Search for the cell housing the specified text and yield its [X, Y] center coordinate. 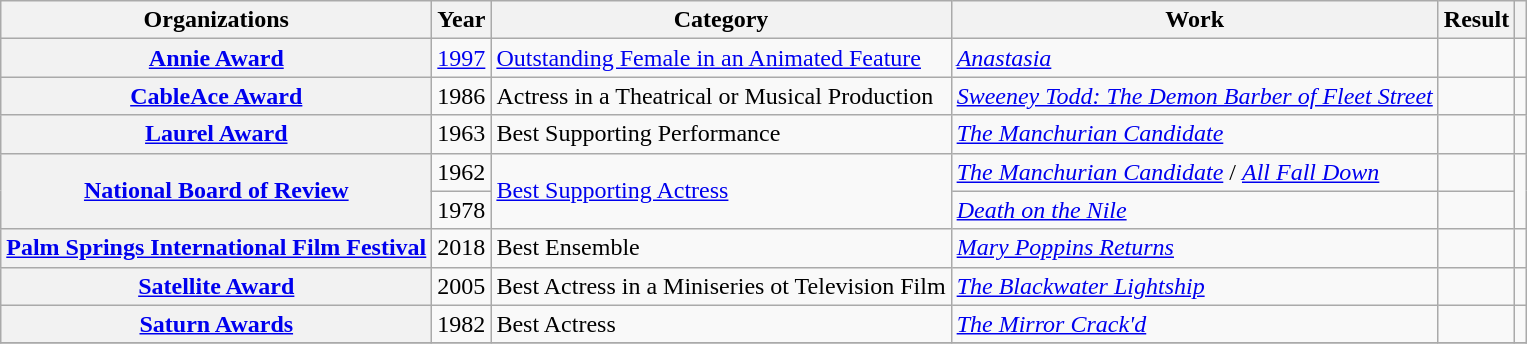
The Blackwater Lightship [1194, 286]
Best Supporting Actress [721, 191]
CableAce Award [216, 96]
1982 [462, 324]
Best Actress in a Miniseries ot Television Film [721, 286]
Mary Poppins Returns [1194, 248]
Palm Springs International Film Festival [216, 248]
2018 [462, 248]
The Manchurian Candidate / All Fall Down [1194, 172]
Death on the Nile [1194, 210]
Result [1476, 20]
Organizations [216, 20]
2005 [462, 286]
Category [721, 20]
Satellite Award [216, 286]
1963 [462, 134]
Year [462, 20]
Annie Award [216, 58]
Saturn Awards [216, 324]
1978 [462, 210]
Sweeney Todd: The Demon Barber of Fleet Street [1194, 96]
1986 [462, 96]
Outstanding Female in an Animated Feature [721, 58]
Best Actress [721, 324]
Anastasia [1194, 58]
Actress in a Theatrical or Musical Production [721, 96]
Laurel Award [216, 134]
Work [1194, 20]
The Mirror Crack'd [1194, 324]
1962 [462, 172]
National Board of Review [216, 191]
Best Ensemble [721, 248]
The Manchurian Candidate [1194, 134]
1997 [462, 58]
Best Supporting Performance [721, 134]
